Extract the (X, Y) coordinate from the center of the cell holding the provided text.  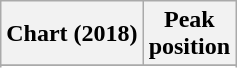
Chart (2018) (72, 34)
Peakposition (189, 34)
